Return the (x, y) coordinate for the center point of the cell that contains the specified text.  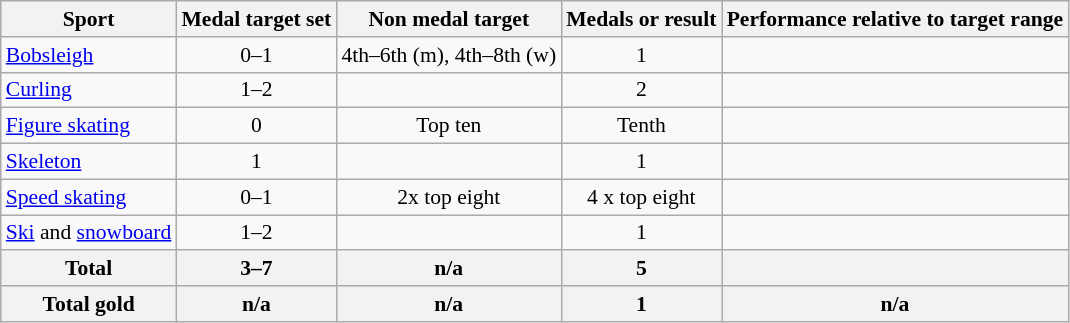
Performance relative to target range (896, 19)
Medal target set (256, 19)
0 (256, 126)
2 (641, 90)
3–7 (256, 269)
Sport (89, 19)
2x top eight (448, 197)
Speed skating (89, 197)
Non medal target (448, 19)
Figure skating (89, 126)
Ski and snowboard (89, 233)
4th–6th (m), 4th–8th (w) (448, 55)
5 (641, 269)
Top ten (448, 126)
Medals or result (641, 19)
Tenth (641, 126)
Curling (89, 90)
4 x top eight (641, 197)
Total (89, 269)
Total gold (89, 304)
Bobsleigh (89, 55)
Skeleton (89, 162)
